Return [X, Y] of the center of cell containing provided text 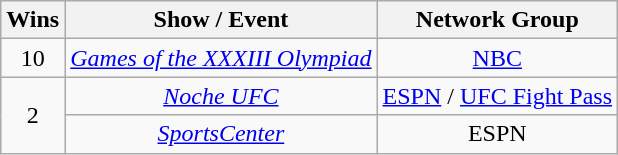
ESPN [497, 134]
NBC [497, 58]
SportsCenter [221, 134]
10 [33, 58]
Show / Event [221, 20]
Network Group [497, 20]
2 [33, 115]
ESPN / UFC Fight Pass [497, 96]
Games of the XXXIII Olympiad [221, 58]
Noche UFC [221, 96]
Wins [33, 20]
